Determine the [X, Y] coordinate at the center of the cell enclosing the given text.  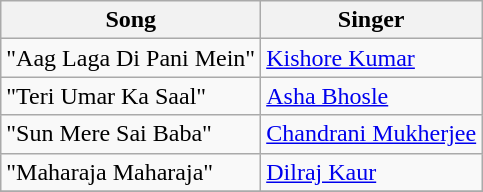
"Sun Mere Sai Baba" [131, 134]
Kishore Kumar [372, 58]
Dilraj Kaur [372, 172]
Singer [372, 20]
Chandrani Mukherjee [372, 134]
Song [131, 20]
"Maharaja Maharaja" [131, 172]
Asha Bhosle [372, 96]
"Teri Umar Ka Saal" [131, 96]
"Aag Laga Di Pani Mein" [131, 58]
